From the cell containing the given text, extract its center point as [x, y] coordinate. 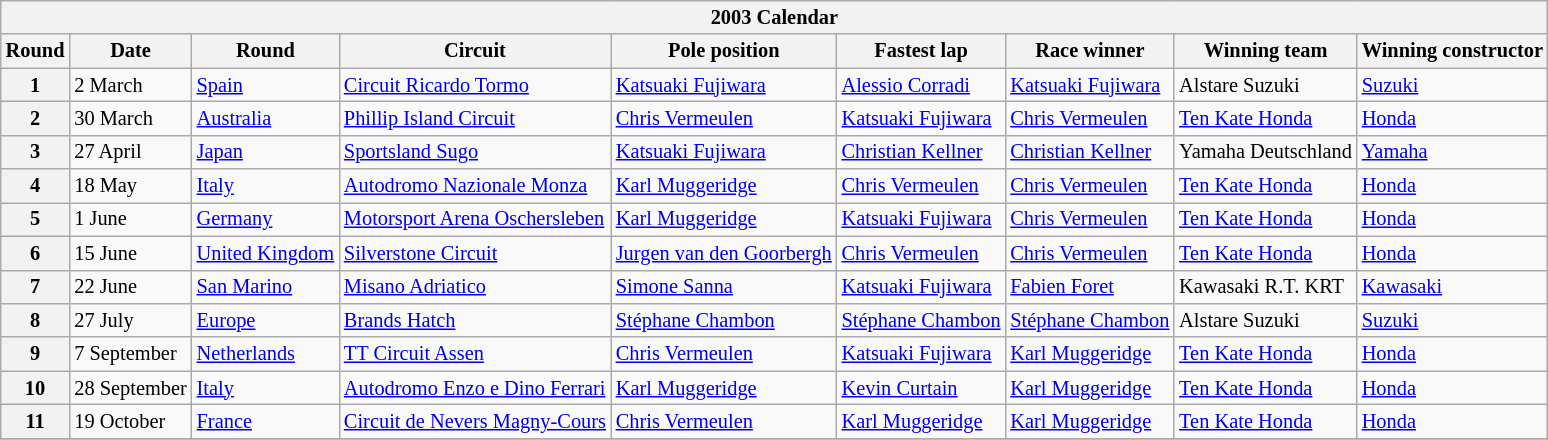
Yamaha Deutschland [1266, 152]
Autodromo Enzo e Dino Ferrari [475, 388]
8 [36, 320]
Winning constructor [1452, 51]
11 [36, 421]
Yamaha [1452, 152]
Kawasaki R.T. KRT [1266, 287]
Silverstone Circuit [475, 253]
1 [36, 85]
27 April [130, 152]
Fastest lap [922, 51]
Race winner [1090, 51]
7 September [130, 354]
Fabien Foret [1090, 287]
19 October [130, 421]
Spain [266, 85]
France [266, 421]
Simone Sanna [724, 287]
10 [36, 388]
Circuit Ricardo Tormo [475, 85]
2 [36, 118]
Motorsport Arena Oschersleben [475, 219]
Pole position [724, 51]
9 [36, 354]
7 [36, 287]
1 June [130, 219]
Phillip Island Circuit [475, 118]
United Kingdom [266, 253]
18 May [130, 186]
Autodromo Nazionale Monza [475, 186]
Alessio Corradi [922, 85]
Australia [266, 118]
Circuit de Nevers Magny-Cours [475, 421]
Japan [266, 152]
22 June [130, 287]
Netherlands [266, 354]
Circuit [475, 51]
Sportsland Sugo [475, 152]
Winning team [1266, 51]
4 [36, 186]
TT Circuit Assen [475, 354]
2003 Calendar [774, 17]
28 September [130, 388]
Date [130, 51]
30 March [130, 118]
Kawasaki [1452, 287]
San Marino [266, 287]
15 June [130, 253]
27 July [130, 320]
2 March [130, 85]
5 [36, 219]
6 [36, 253]
Europe [266, 320]
Kevin Curtain [922, 388]
Brands Hatch [475, 320]
Misano Adriatico [475, 287]
Jurgen van den Goorbergh [724, 253]
3 [36, 152]
Germany [266, 219]
